Pinpoint the cell where the given text exists, returning its (X, Y) midpoint coordinate. 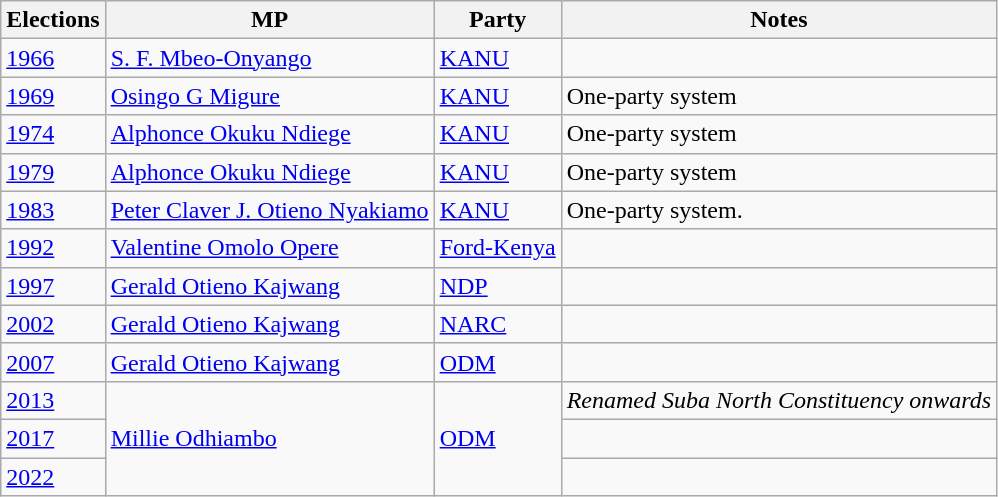
Osingo G Migure (270, 96)
MP (270, 20)
1997 (53, 286)
Ford-Kenya (498, 248)
Party (498, 20)
Renamed Suba North Constituency onwards (778, 400)
2002 (53, 324)
NARC (498, 324)
One-party system. (778, 210)
1992 (53, 248)
S. F. Mbeo-Onyango (270, 58)
2013 (53, 400)
1969 (53, 96)
NDP (498, 286)
1966 (53, 58)
2007 (53, 362)
Valentine Omolo Opere (270, 248)
Peter Claver J. Otieno Nyakiamo (270, 210)
Notes (778, 20)
Elections (53, 20)
2022 (53, 477)
1983 (53, 210)
2017 (53, 438)
1974 (53, 134)
1979 (53, 172)
Millie Odhiambo (270, 438)
